Identify which cell holds the provided text, then report its [x, y] central coordinate. 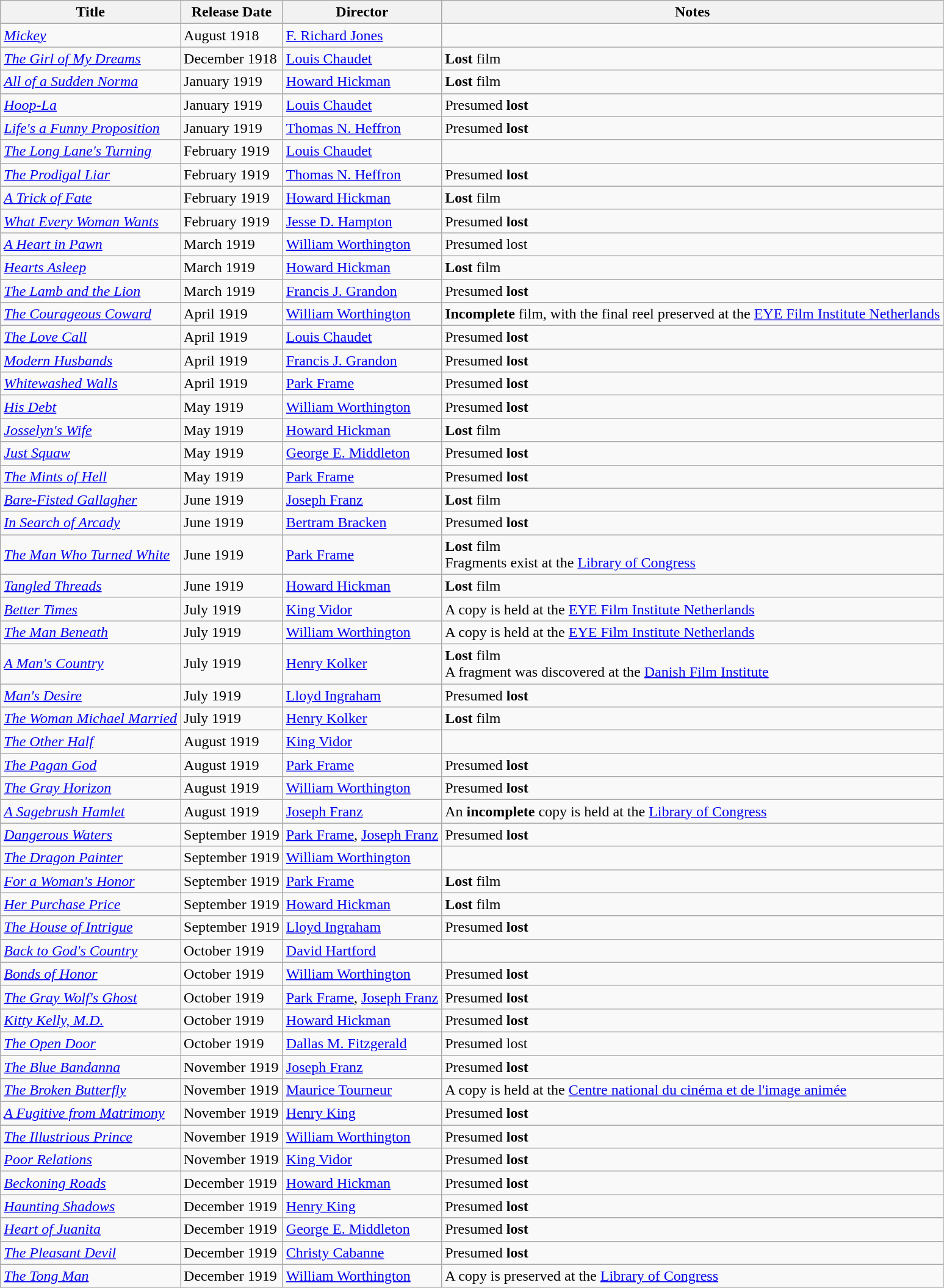
The Open Door [90, 1043]
Bare-Fisted Gallagher [90, 500]
A Sagebrush Hamlet [90, 811]
The Woman Michael Married [90, 719]
The Tong Man [90, 1276]
A copy is held at the Centre national du cinéma et de l'image animée [693, 1090]
Better Times [90, 609]
Release Date [232, 12]
The Girl of My Dreams [90, 59]
What Every Woman Wants [90, 221]
Title [90, 12]
The Pleasant Devil [90, 1253]
The Pagan God [90, 765]
All of a Sudden Norma [90, 82]
Incomplete film, with the final reel preserved at the EYE Film Institute Netherlands [693, 314]
The Man Who Turned White [90, 554]
Life's a Funny Proposition [90, 128]
The Courageous Coward [90, 314]
Mickey [90, 35]
The Gray Wolf's Ghost [90, 997]
For a Woman's Honor [90, 881]
Hearts Asleep [90, 267]
The Dragon Painter [90, 858]
Modern Husbands [90, 361]
Beckoning Roads [90, 1183]
December 1918 [232, 59]
A copy is preserved at the Library of Congress [693, 1276]
Maurice Tourneur [362, 1090]
A Fugitive from Matrimony [90, 1114]
August 1918 [232, 35]
Hoop-La [90, 105]
Just Squaw [90, 453]
The Blue Bandanna [90, 1067]
Lost film A fragment was discovered at the Danish Film Institute [693, 664]
Jesse D. Hampton [362, 221]
The House of Intrigue [90, 927]
Man's Desire [90, 695]
The Prodigal Liar [90, 174]
Dallas M. Fitzgerald [362, 1043]
Back to God's Country [90, 951]
The Love Call [90, 337]
Poor Relations [90, 1160]
The Mints of Hell [90, 477]
Heart of Juanita [90, 1229]
The Other Half [90, 742]
Lost film Fragments exist at the Library of Congress [693, 554]
Tangled Threads [90, 586]
Notes [693, 12]
The Gray Horizon [90, 788]
Josselyn's Wife [90, 430]
The Illustrious Prince [90, 1137]
Bonds of Honor [90, 974]
A Heart in Pawn [90, 244]
The Broken Butterfly [90, 1090]
David Hartford [362, 951]
Director [362, 12]
F. Richard Jones [362, 35]
The Lamb and the Lion [90, 291]
Kitty Kelly, M.D. [90, 1020]
A Man's Country [90, 664]
Christy Cabanne [362, 1253]
Her Purchase Price [90, 904]
The Man Beneath [90, 632]
An incomplete copy is held at the Library of Congress [693, 811]
Haunting Shadows [90, 1206]
In Search of Arcady [90, 523]
Whitewashed Walls [90, 384]
Bertram Bracken [362, 523]
Dangerous Waters [90, 835]
His Debt [90, 407]
A Trick of Fate [90, 198]
The Long Lane's Turning [90, 151]
